Determine the [X, Y] coordinate at the center of the cell enclosing the given text.  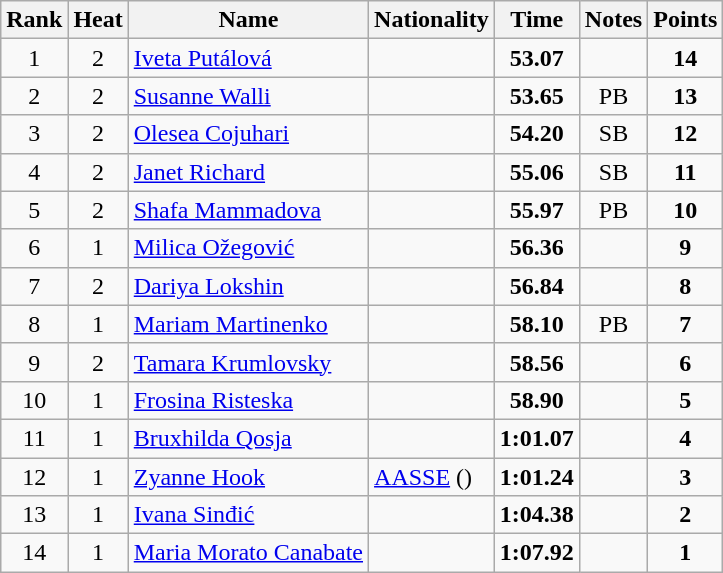
Olesea Cojuhari [248, 134]
Rank [34, 20]
1:07.92 [536, 553]
1:01.24 [536, 477]
58.90 [536, 400]
Bruxhilda Qosja [248, 438]
55.06 [536, 172]
Ivana Sinđić [248, 515]
Maria Morato Canabate [248, 553]
Shafa Mammadova [248, 210]
55.97 [536, 210]
Heat [98, 20]
53.65 [536, 96]
Milica Ožegović [248, 248]
Mariam Martinenko [248, 324]
Susanne Walli [248, 96]
Points [686, 20]
Time [536, 20]
Name [248, 20]
Dariya Lokshin [248, 286]
1:04.38 [536, 515]
Frosina Risteska [248, 400]
54.20 [536, 134]
53.07 [536, 58]
Nationality [432, 20]
Notes [613, 20]
58.10 [536, 324]
Janet Richard [248, 172]
56.36 [536, 248]
58.56 [536, 362]
AASSE () [432, 477]
1:01.07 [536, 438]
56.84 [536, 286]
Iveta Putálová [248, 58]
Tamara Krumlovsky [248, 362]
Zyanne Hook [248, 477]
